Search for the cell housing the specified text and yield its [X, Y] center coordinate. 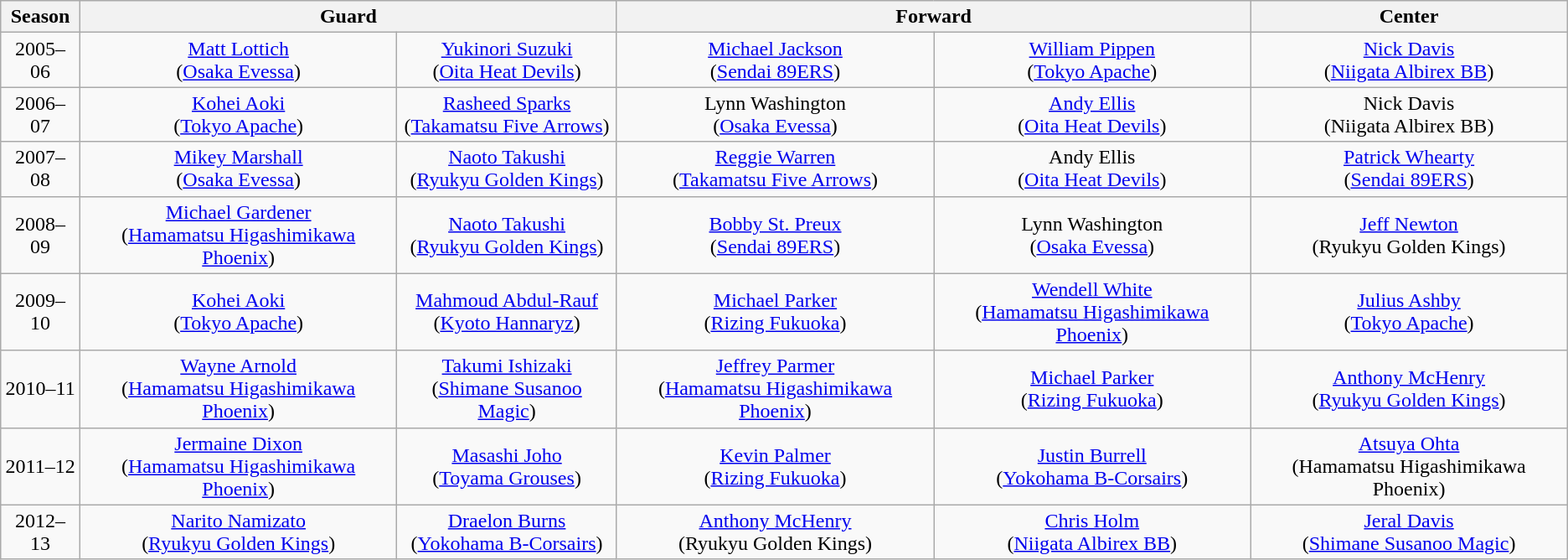
Center [1409, 17]
Jermaine Dixon(Hamamatsu Higashimikawa Phoenix) [239, 466]
Wendell White(Hamamatsu Higashimikawa Phoenix) [1092, 312]
William Pippen(Tokyo Apache) [1092, 60]
Nick Davis(Niigata Albirex BB) [1409, 60]
Chris Holm(Niigata Albirex BB) [1092, 531]
Justin Burrell(Yokohama B-Corsairs) [1092, 466]
Jeff Newton(Ryukyu Golden Kings) [1409, 235]
Matt Lottich(Osaka Evessa) [239, 60]
Guard [348, 17]
Mikey Marshall(Osaka Evessa) [239, 169]
2011–12 [40, 466]
Takumi Ishizaki(Shimane Susanoo Magic) [508, 389]
Julius Ashby(Tokyo Apache) [1409, 312]
Forward [933, 17]
Narito Namizato(Ryukyu Golden Kings) [239, 531]
Season [40, 17]
2010–11 [40, 389]
Michael Jackson(Sendai 89ERS) [775, 60]
Jeffrey Parmer(Hamamatsu Higashimikawa Phoenix) [775, 389]
Atsuya Ohta(Hamamatsu Higashimikawa Phoenix) [1409, 466]
Wayne Arnold(Hamamatsu Higashimikawa Phoenix) [239, 389]
Jeral Davis(Shimane Susanoo Magic) [1409, 531]
Draelon Burns(Yokohama B-Corsairs) [508, 531]
Nick Davis (Niigata Albirex BB) [1409, 114]
Bobby St. Preux(Sendai 89ERS) [775, 235]
2007–08 [40, 169]
Patrick Whearty(Sendai 89ERS) [1409, 169]
Rasheed Sparks(Takamatsu Five Arrows) [508, 114]
2005–06 [40, 60]
Reggie Warren(Takamatsu Five Arrows) [775, 169]
Yukinori Suzuki(Oita Heat Devils) [508, 60]
Kevin Palmer(Rizing Fukuoka) [775, 466]
Masashi Joho(Toyama Grouses) [508, 466]
2012–13 [40, 531]
2008–09 [40, 235]
Michael Gardener(Hamamatsu Higashimikawa Phoenix) [239, 235]
2006–07 [40, 114]
2009–10 [40, 312]
Mahmoud Abdul-Rauf(Kyoto Hannaryz) [508, 312]
